Detect which cell encompasses the target text, then output its (X, Y) center coordinate. 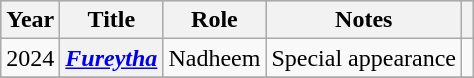
Nadheem (214, 58)
Special appearance (364, 58)
Role (214, 20)
Notes (364, 20)
Title (112, 20)
Year (30, 20)
2024 (30, 58)
Fureytha (112, 58)
